Return [X, Y] of the center of cell containing provided text 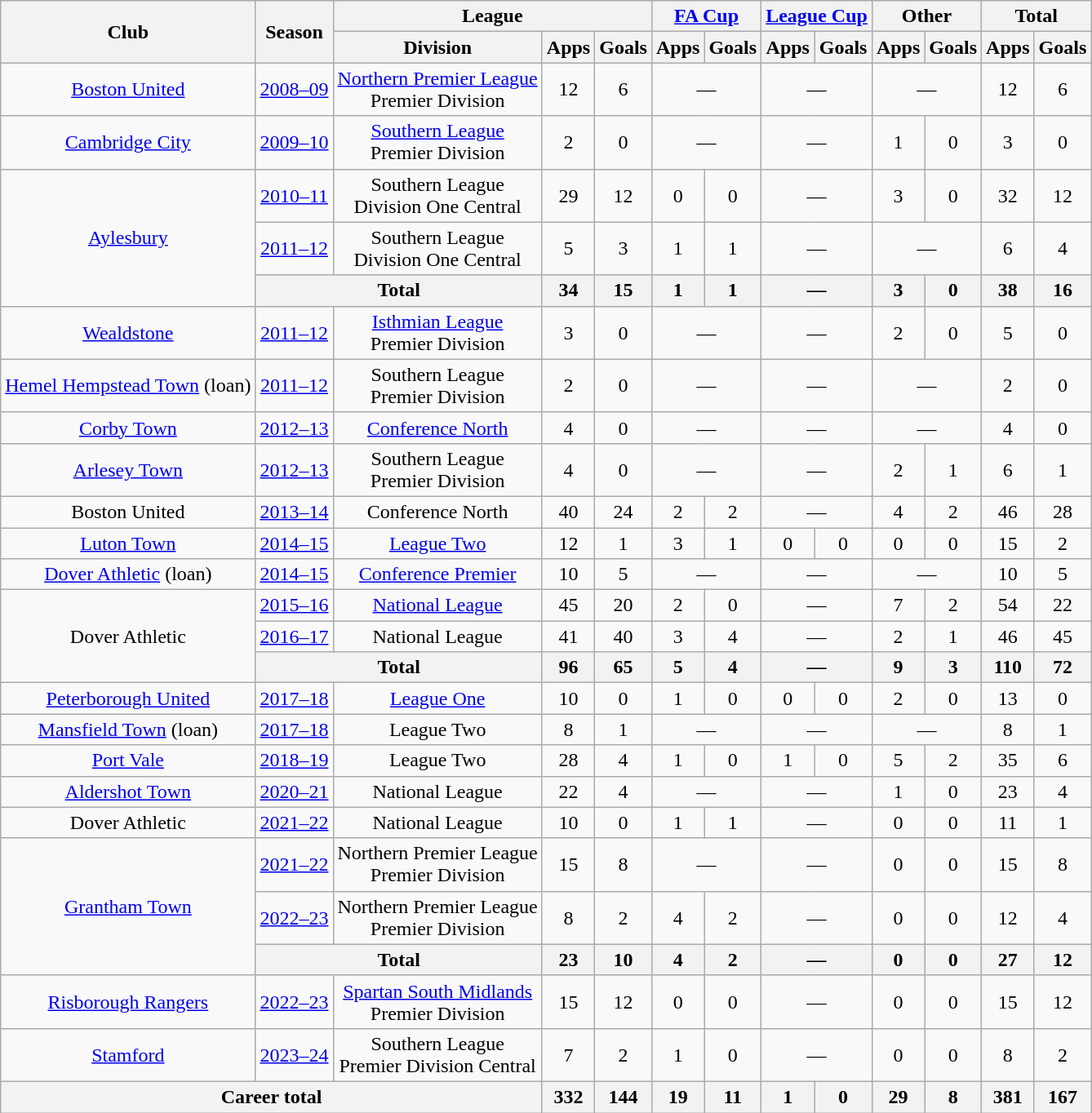
Hemel Hempstead Town (loan) [128, 385]
38 [1008, 290]
20 [624, 605]
Southern LeaguePremier Division Central [437, 1054]
Aldershot Town [128, 792]
27 [1008, 960]
Spartan South MidlandsPremier Division [437, 1002]
9 [898, 667]
Isthmian LeaguePremier Division [437, 333]
League [492, 16]
41 [568, 636]
110 [1008, 667]
16 [1063, 290]
2008–09 [294, 90]
2016–17 [294, 636]
19 [677, 1097]
Career total [272, 1097]
League Cup [817, 16]
Season [294, 32]
Luton Town [128, 543]
FA Cup [706, 16]
Cambridge City [128, 142]
Port Vale [128, 760]
Dover Athletic (loan) [128, 574]
2023–24 [294, 1054]
Mansfield Town (loan) [128, 729]
2020–21 [294, 792]
381 [1008, 1097]
34 [568, 290]
Aylesbury [128, 237]
2015–16 [294, 605]
2009–10 [294, 142]
2010–11 [294, 196]
72 [1063, 667]
144 [624, 1097]
2018–19 [294, 760]
Other [926, 16]
Wealdstone [128, 333]
54 [1008, 605]
35 [1008, 760]
Grantham Town [128, 907]
Corby Town [128, 428]
Club [128, 32]
24 [624, 512]
32 [1008, 196]
96 [568, 667]
Arlesey Town [128, 470]
13 [1008, 698]
Peterborough United [128, 698]
Division [437, 47]
65 [624, 667]
2013–14 [294, 512]
League One [437, 698]
Risborough Rangers [128, 1002]
167 [1063, 1097]
332 [568, 1097]
Stamford [128, 1054]
Conference Premier [437, 574]
